Detect which cell encompasses the target text, then output its (X, Y) center coordinate. 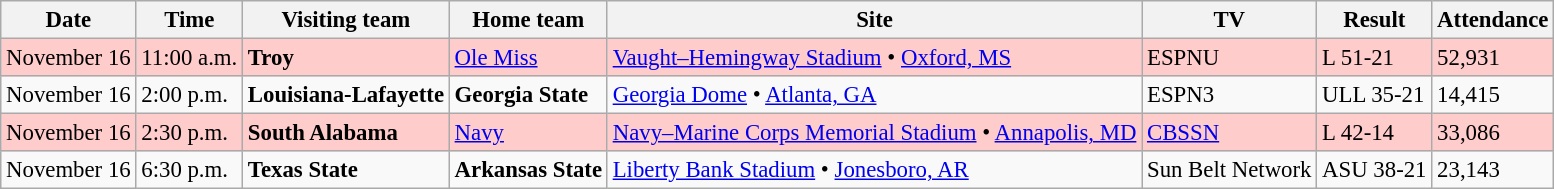
Site (874, 20)
Home team (528, 20)
Liberty Bank Stadium • Jonesboro, AR (874, 170)
Attendance (1493, 20)
ASU 38-21 (1374, 170)
33,086 (1493, 133)
Navy (528, 133)
52,931 (1493, 58)
2:00 p.m. (190, 95)
Navy–Marine Corps Memorial Stadium • Annapolis, MD (874, 133)
2:30 p.m. (190, 133)
L 42-14 (1374, 133)
Arkansas State (528, 170)
11:00 a.m. (190, 58)
6:30 p.m. (190, 170)
Georgia State (528, 95)
Result (1374, 20)
Sun Belt Network (1230, 170)
Louisiana-Lafayette (346, 95)
Georgia Dome • Atlanta, GA (874, 95)
Texas State (346, 170)
L 51-21 (1374, 58)
23,143 (1493, 170)
ESPNU (1230, 58)
Date (68, 20)
TV (1230, 20)
Vaught–Hemingway Stadium • Oxford, MS (874, 58)
ESPN3 (1230, 95)
14,415 (1493, 95)
Ole Miss (528, 58)
Visiting team (346, 20)
ULL 35-21 (1374, 95)
Troy (346, 58)
CBSSN (1230, 133)
Time (190, 20)
South Alabama (346, 133)
